Identify which cell holds the provided text, then report its [X, Y] central coordinate. 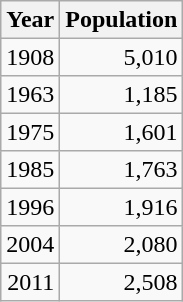
Population [122, 20]
2,080 [122, 244]
2,508 [122, 282]
1963 [30, 94]
Year [30, 20]
1,185 [122, 94]
1996 [30, 206]
5,010 [122, 56]
1,601 [122, 132]
2011 [30, 282]
1975 [30, 132]
1,763 [122, 170]
1985 [30, 170]
1908 [30, 56]
2004 [30, 244]
1,916 [122, 206]
